For the text-containing cell, return its midpoint in [x, y] coordinate format. 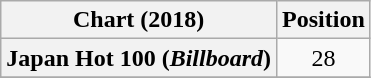
28 [324, 58]
Position [324, 20]
Chart (2018) [139, 20]
Japan Hot 100 (Billboard) [139, 58]
